Provide the (X, Y) coordinate of the cell's center where the given text is located.  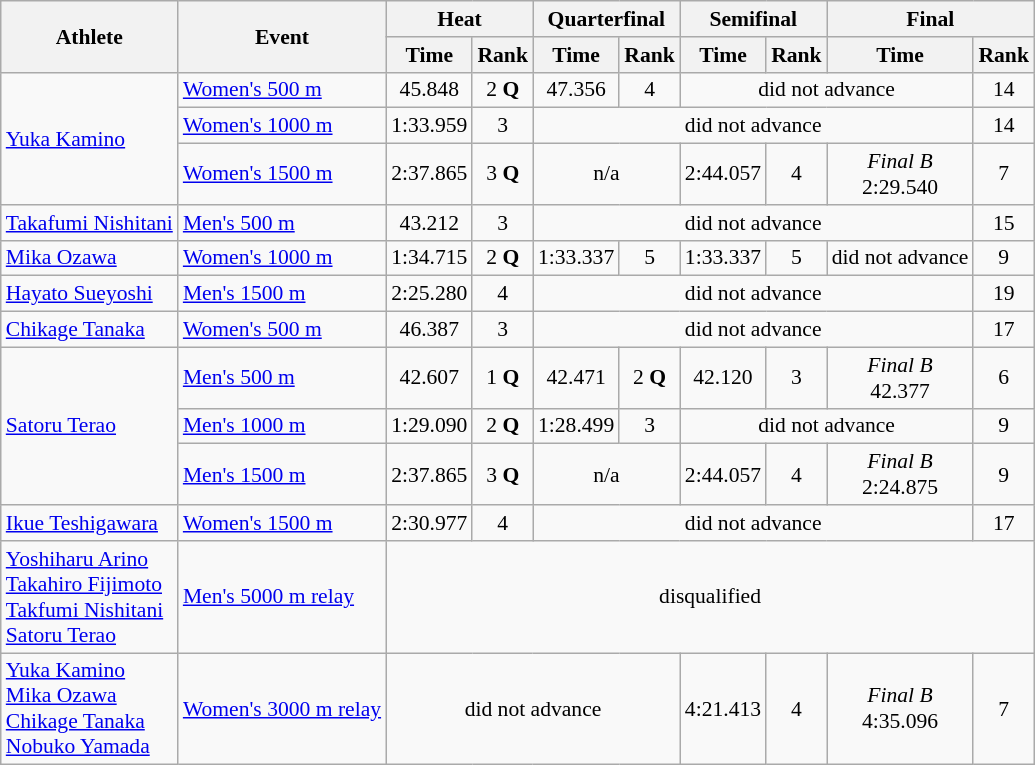
Final (930, 19)
Women's 3000 m relay (282, 709)
Men's 1000 m (282, 426)
1 Q (502, 378)
Yuka KaminoMika OzawaChikage TanakaNobuko Yamada (90, 709)
2:25.280 (429, 294)
42.607 (429, 378)
42.120 (723, 378)
19 (1004, 294)
47.356 (576, 90)
Final B 2:29.540 (900, 174)
15 (1004, 223)
Heat (460, 19)
Event (282, 36)
42.471 (576, 378)
disqualified (710, 597)
Ikue Teshigawara (90, 523)
Final B 2:24.875 (900, 474)
Hayato Sueyoshi (90, 294)
Quarterfinal (606, 19)
4:21.413 (723, 709)
Final B 42.377 (900, 378)
Final B 4:35.096 (900, 709)
2:30.977 (429, 523)
46.387 (429, 330)
Chikage Tanaka (90, 330)
Men's 5000 m relay (282, 597)
Semifinal (754, 19)
Takafumi Nishitani (90, 223)
1:29.090 (429, 426)
1:33.959 (429, 126)
43.212 (429, 223)
1:28.499 (576, 426)
Athlete (90, 36)
Satoru Terao (90, 426)
45.848 (429, 90)
Mika Ozawa (90, 258)
6 (1004, 378)
Yoshiharu ArinoTakahiro FijimotoTakfumi NishitaniSatoru Terao (90, 597)
Yuka Kamino (90, 138)
1:34.715 (429, 258)
